Extract the [x, y] coordinate from the center of the cell holding the provided text.  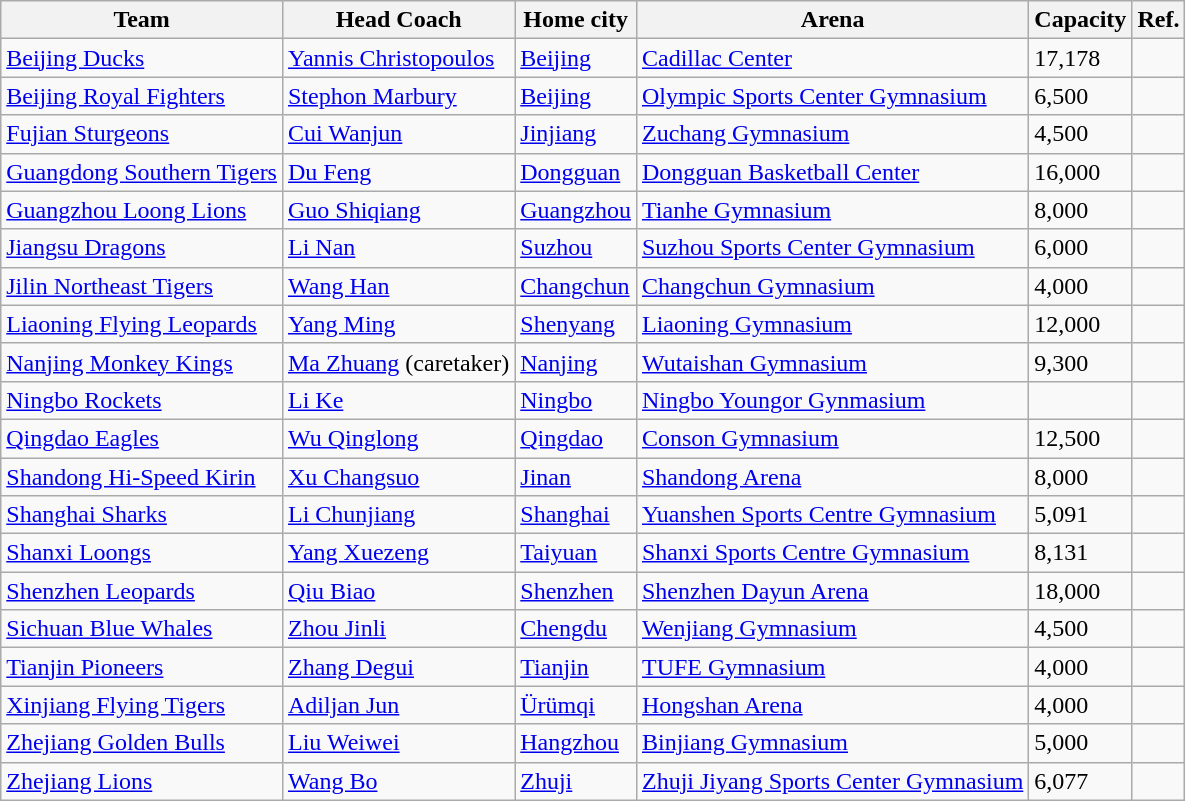
Xinjiang Flying Tigers [142, 705]
9,300 [1080, 362]
Beijing Ducks [142, 58]
Shenyang [576, 324]
Hangzhou [576, 743]
Yang Ming [398, 324]
Du Feng [398, 172]
Ref. [1158, 20]
Qingdao Eagles [142, 438]
Zuchang Gymnasium [832, 134]
Nanjing [576, 362]
Shanghai Sharks [142, 515]
Dongguan Basketball Center [832, 172]
Li Chunjiang [398, 515]
6,077 [1080, 781]
Liaoning Gymnasium [832, 324]
Zhejiang Golden Bulls [142, 743]
Team [142, 20]
Shanxi Loongs [142, 553]
Wutaishan Gymnasium [832, 362]
Home city [576, 20]
Stephon Marbury [398, 96]
Yang Xuezeng [398, 553]
Jiangsu Dragons [142, 248]
Guo Shiqiang [398, 210]
Zhuji [576, 781]
Yannis Christopoulos [398, 58]
Nanjing Monkey Kings [142, 362]
Suzhou Sports Center Gymnasium [832, 248]
18,000 [1080, 591]
Dongguan [576, 172]
Ningbo Rockets [142, 400]
Tianhe Gymnasium [832, 210]
Shenzhen Dayun Arena [832, 591]
Changchun [576, 286]
Taiyuan [576, 553]
Zhou Jinli [398, 629]
Ürümqi [576, 705]
Liu Weiwei [398, 743]
Jinan [576, 477]
TUFE Gymnasium [832, 667]
Shenzhen [576, 591]
Capacity [1080, 20]
Tianjin [576, 667]
Chengdu [576, 629]
Sichuan Blue Whales [142, 629]
Shandong Arena [832, 477]
Olympic Sports Center Gymnasium [832, 96]
Wenjiang Gymnasium [832, 629]
Zhejiang Lions [142, 781]
Beijing Royal Fighters [142, 96]
Shenzhen Leopards [142, 591]
17,178 [1080, 58]
12,500 [1080, 438]
Changchun Gymnasium [832, 286]
Cadillac Center [832, 58]
Hongshan Arena [832, 705]
16,000 [1080, 172]
Conson Gymnasium [832, 438]
Guangdong Southern Tigers [142, 172]
Ningbo Youngor Gynmasium [832, 400]
5,091 [1080, 515]
Qiu Biao [398, 591]
Adiljan Jun [398, 705]
5,000 [1080, 743]
Liaoning Flying Leopards [142, 324]
Jinjiang [576, 134]
Shandong Hi-Speed Kirin [142, 477]
Suzhou [576, 248]
8,131 [1080, 553]
Qingdao [576, 438]
Cui Wanjun [398, 134]
Wang Bo [398, 781]
Guangzhou [576, 210]
Ma Zhuang (caretaker) [398, 362]
Li Ke [398, 400]
12,000 [1080, 324]
Arena [832, 20]
6,500 [1080, 96]
Ningbo [576, 400]
Fujian Sturgeons [142, 134]
Shanxi Sports Centre Gymnasium [832, 553]
Binjiang Gymnasium [832, 743]
Head Coach [398, 20]
Xu Changsuo [398, 477]
Jilin Northeast Tigers [142, 286]
Yuanshen Sports Centre Gymnasium [832, 515]
Tianjin Pioneers [142, 667]
Wu Qinglong [398, 438]
Li Nan [398, 248]
Shanghai [576, 515]
6,000 [1080, 248]
Wang Han [398, 286]
Guangzhou Loong Lions [142, 210]
Zhang Degui [398, 667]
Zhuji Jiyang Sports Center Gymnasium [832, 781]
